For the text-containing cell, return its midpoint in [X, Y] coordinate format. 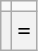
= [24, 31]
